Extract the (X, Y) coordinate from the center of the cell holding the provided text.  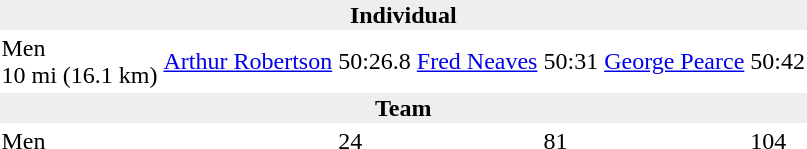
50:31 (571, 62)
Arthur Robertson (248, 62)
George Pearce (674, 62)
Men10 mi (16.1 km) (80, 62)
Individual (403, 15)
50:42 (778, 62)
Team (403, 108)
Fred Neaves (477, 62)
50:26.8 (375, 62)
